From the cell containing the given text, extract its center point as [X, Y] coordinate. 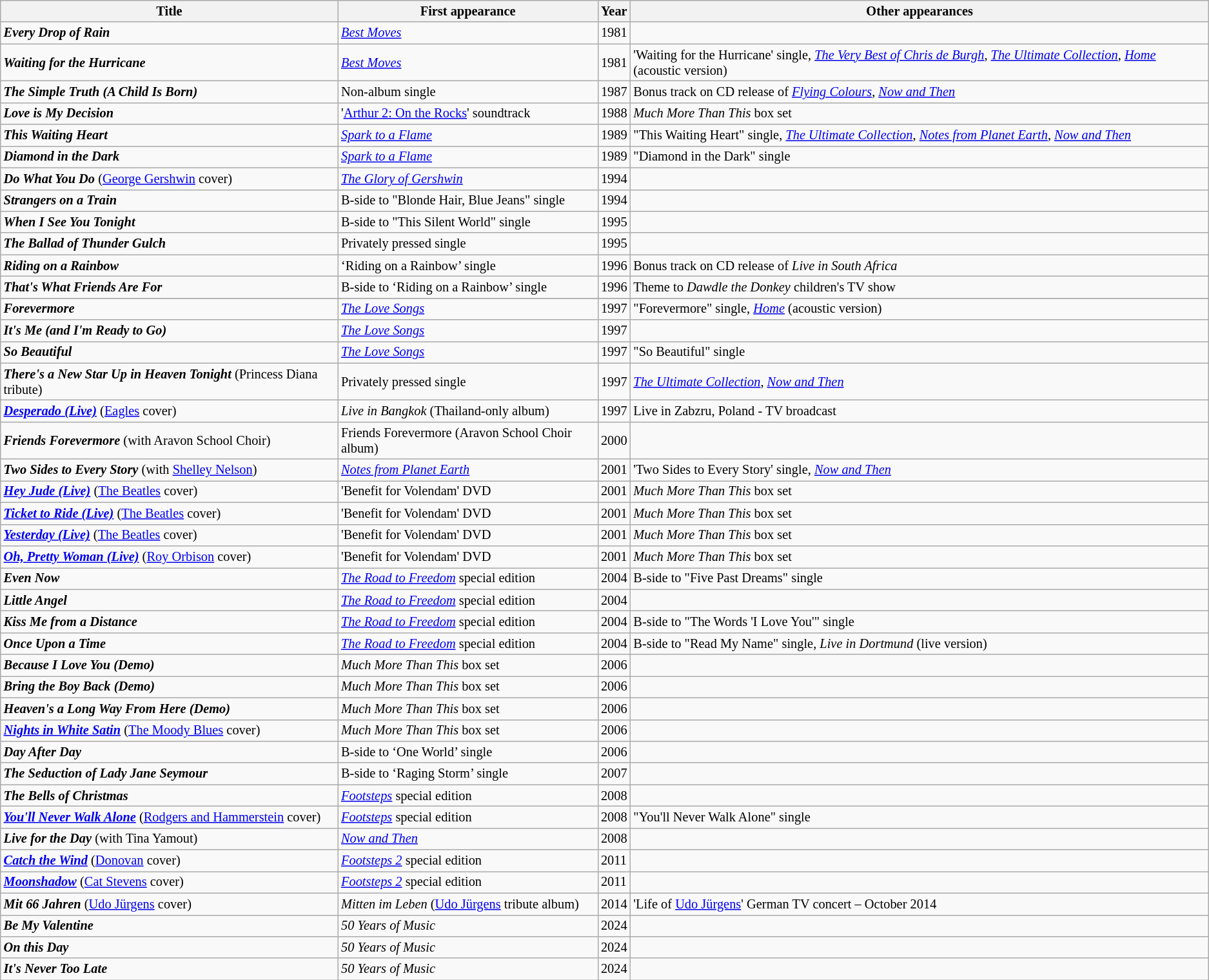
B-side to ‘Riding on a Rainbow’ single [468, 287]
The Ballad of Thunder Gulch [169, 244]
Year [614, 11]
It's Me (and I'm Ready to Go) [169, 331]
1988 [614, 113]
This Waiting Heart [169, 135]
Mitten im Leben (Udo Jürgens tribute album) [468, 904]
'Arthur 2: On the Rocks' soundtrack [468, 113]
Yesterday (Live) (The Beatles cover) [169, 535]
It's Never Too Late [169, 969]
"Forevermore" single, Home (acoustic version) [919, 309]
B-side to "Blonde Hair, Blue Jeans" single [468, 201]
The Simple Truth (A Child Is Born) [169, 92]
Ticket to Ride (Live) (The Beatles cover) [169, 513]
So Beautiful [169, 352]
B-side to "The Words 'I Love You'" single [919, 622]
Theme to Dawdle the Donkey children's TV show [919, 287]
2014 [614, 904]
There's a New Star Up in Heaven Tonight (Princess Diana tribute) [169, 382]
First appearance [468, 11]
Now and Then [468, 839]
Forevermore [169, 309]
Friends Forevermore (Aravon School Choir album) [468, 440]
Bonus track on CD release of Live in South Africa [919, 266]
Nights in White Satin (The Moody Blues cover) [169, 730]
Kiss Me from a Distance [169, 622]
Diamond in the Dark [169, 157]
Every Drop of Rain [169, 33]
On this Day [169, 947]
The Seduction of Lady Jane Seymour [169, 774]
Live for the Day (with Tina Yamout) [169, 839]
Catch the Wind (Donovan cover) [169, 861]
Once Upon a Time [169, 643]
The Bells of Christmas [169, 796]
When I See You Tonight [169, 222]
Be My Valentine [169, 926]
Friends Forevermore (with Aravon School Choir) [169, 440]
Notes from Planet Earth [468, 470]
Love is My Decision [169, 113]
Heaven's a Long Way From Here (Demo) [169, 709]
Non-album single [468, 92]
Do What You Do (George Gershwin cover) [169, 179]
"So Beautiful" single [919, 352]
Mit 66 Jahren (Udo Jürgens cover) [169, 904]
The Glory of Gershwin [468, 179]
Waiting for the Hurricane [169, 63]
Even Now [169, 578]
B-side to "Five Past Dreams" single [919, 578]
Little Angel [169, 600]
Title [169, 11]
B-side to "Read My Name" single, Live in Dortmund (live version) [919, 643]
Desperado (Live) (Eagles cover) [169, 411]
"This Waiting Heart" single, The Ultimate Collection, Notes from Planet Earth, Now and Then [919, 135]
Live in Bangkok (Thailand-only album) [468, 411]
B-side to ‘Raging Storm’ single [468, 774]
Bonus track on CD release of Flying Colours, Now and Then [919, 92]
B-side to ‘One World’ single [468, 752]
Hey Jude (Live) (The Beatles cover) [169, 491]
Other appearances [919, 11]
‘Riding on a Rainbow’ single [468, 266]
"You'll Never Walk Alone" single [919, 817]
Riding on a Rainbow [169, 266]
Oh, Pretty Woman (Live) (Roy Orbison cover) [169, 556]
"Diamond in the Dark" single [919, 157]
B-side to "This Silent World" single [468, 222]
That's What Friends Are For [169, 287]
'Two Sides to Every Story' single, Now and Then [919, 470]
Because I Love You (Demo) [169, 665]
1987 [614, 92]
Two Sides to Every Story (with Shelley Nelson) [169, 470]
Strangers on a Train [169, 201]
2000 [614, 440]
The Ultimate Collection, Now and Then [919, 382]
Day After Day [169, 752]
Bring the Boy Back (Demo) [169, 687]
'Waiting for the Hurricane' single, The Very Best of Chris de Burgh, The Ultimate Collection, Home (acoustic version) [919, 63]
'Life of Udo Jürgens' German TV concert – October 2014 [919, 904]
2007 [614, 774]
Live in Zabzru, Poland - TV broadcast [919, 411]
Moonshadow (Cat Stevens cover) [169, 882]
You'll Never Walk Alone (Rodgers and Hammerstein cover) [169, 817]
